Detect which cell encompasses the target text, then output its [x, y] center coordinate. 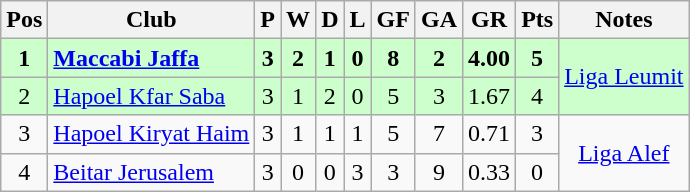
Maccabi Jaffa [152, 58]
8 [393, 58]
1.67 [490, 96]
0.33 [490, 172]
GF [393, 20]
Pts [538, 20]
Hapoel Kfar Saba [152, 96]
Notes [624, 20]
Club [152, 20]
L [358, 20]
Pos [24, 20]
P [268, 20]
D [330, 20]
Beitar Jerusalem [152, 172]
GR [490, 20]
9 [438, 172]
Liga Leumit [624, 77]
7 [438, 134]
GA [438, 20]
4.00 [490, 58]
Hapoel Kiryat Haim [152, 134]
Liga Alef [624, 153]
0.71 [490, 134]
W [298, 20]
